Search for the cell housing the specified text and yield its [x, y] center coordinate. 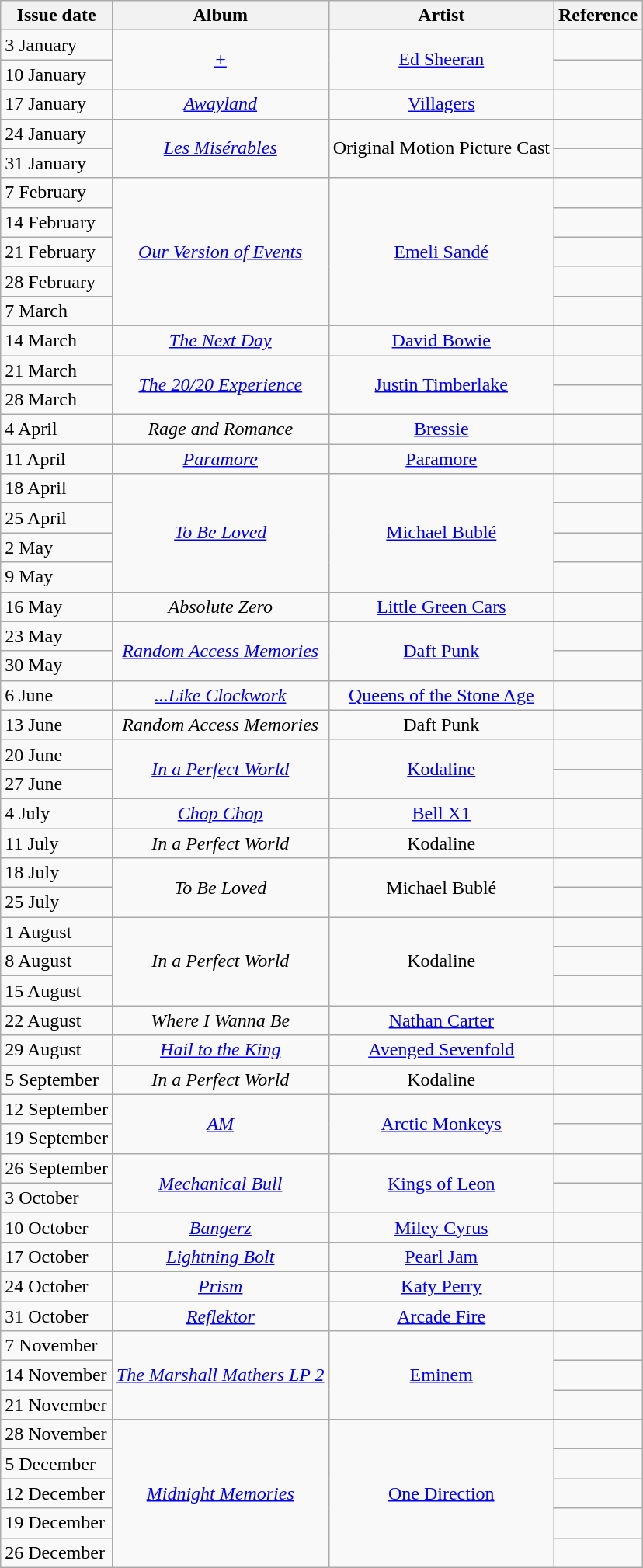
3 October [57, 1198]
Villagers [441, 104]
Lightning Bolt [221, 1257]
...Like Clockwork [221, 695]
Mechanical Bull [221, 1183]
5 December [57, 1464]
14 March [57, 340]
Midnight Memories [221, 1493]
7 February [57, 193]
30 May [57, 666]
Where I Wanna Be [221, 1020]
27 June [57, 784]
AM [221, 1124]
4 July [57, 813]
6 June [57, 695]
28 March [57, 400]
Artist [441, 16]
11 April [57, 459]
Our Version of Events [221, 252]
Pearl Jam [441, 1257]
5 September [57, 1080]
Eminem [441, 1375]
24 October [57, 1286]
The Next Day [221, 340]
Ed Sheeran [441, 60]
Avenged Sevenfold [441, 1050]
14 February [57, 222]
19 December [57, 1523]
7 November [57, 1346]
12 December [57, 1493]
Hail to the King [221, 1050]
22 August [57, 1020]
One Direction [441, 1493]
The 20/20 Experience [221, 385]
4 April [57, 429]
Miley Cyrus [441, 1227]
10 January [57, 75]
18 July [57, 873]
3 January [57, 45]
Awayland [221, 104]
10 October [57, 1227]
31 October [57, 1316]
21 March [57, 370]
Kings of Leon [441, 1183]
Little Green Cars [441, 607]
31 January [57, 163]
1 August [57, 932]
Katy Perry [441, 1286]
24 January [57, 134]
20 June [57, 754]
Album [221, 16]
Bell X1 [441, 813]
Queens of the Stone Age [441, 695]
28 February [57, 281]
Les Misérables [221, 148]
Rage and Romance [221, 429]
Bressie [441, 429]
26 September [57, 1168]
21 November [57, 1405]
28 November [57, 1434]
21 February [57, 252]
29 August [57, 1050]
Reference [598, 16]
9 May [57, 577]
23 May [57, 636]
+ [221, 60]
11 July [57, 843]
25 April [57, 518]
David Bowie [441, 340]
Reflektor [221, 1316]
13 June [57, 725]
Original Motion Picture Cast [441, 148]
17 October [57, 1257]
Issue date [57, 16]
Arctic Monkeys [441, 1124]
7 March [57, 311]
12 September [57, 1109]
8 August [57, 961]
Emeli Sandé [441, 252]
17 January [57, 104]
The Marshall Mathers LP 2 [221, 1375]
15 August [57, 991]
19 September [57, 1139]
Justin Timberlake [441, 385]
Bangerz [221, 1227]
18 April [57, 488]
Prism [221, 1286]
25 July [57, 902]
Arcade Fire [441, 1316]
Absolute Zero [221, 607]
16 May [57, 607]
Nathan Carter [441, 1020]
Chop Chop [221, 813]
14 November [57, 1375]
26 December [57, 1552]
2 May [57, 548]
